Capture the cell that displays the provided text and extract its [x, y] central coordinate. 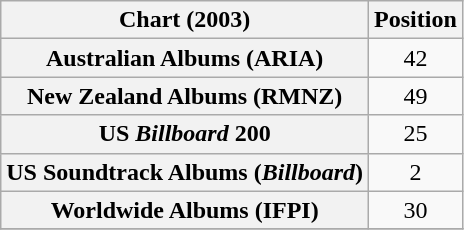
Position [416, 20]
30 [416, 210]
2 [416, 172]
49 [416, 96]
Chart (2003) [185, 20]
New Zealand Albums (RMNZ) [185, 96]
25 [416, 134]
US Billboard 200 [185, 134]
42 [416, 58]
US Soundtrack Albums (Billboard) [185, 172]
Australian Albums (ARIA) [185, 58]
Worldwide Albums (IFPI) [185, 210]
